Determine the [x, y] coordinate at the center of the cell enclosing the given text.  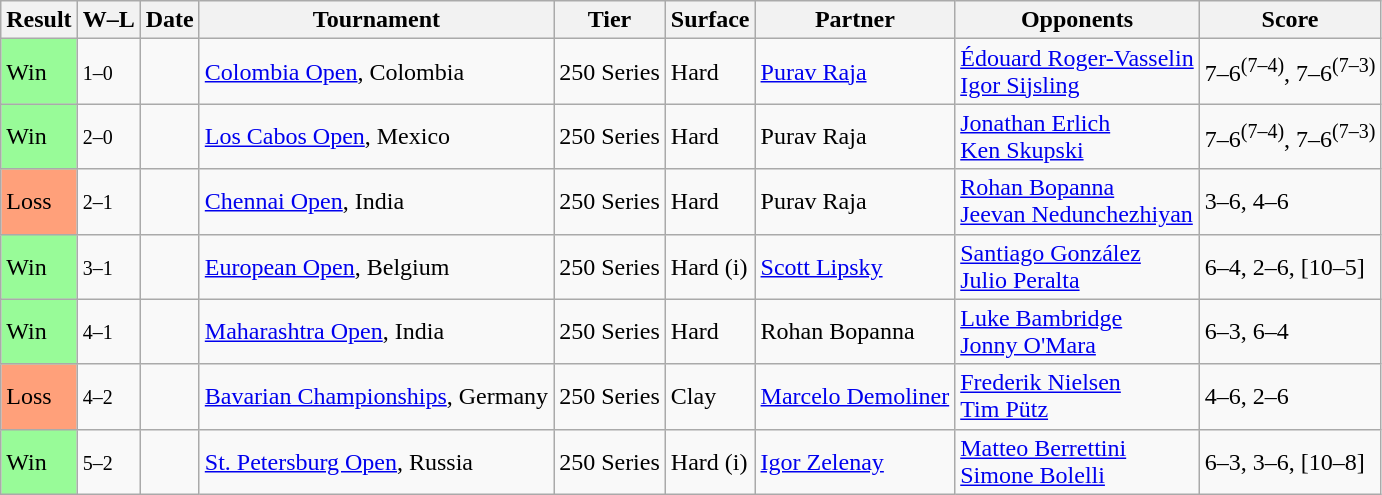
Luke Bambridge Jonny O'Mara [1078, 332]
Surface [710, 20]
4–2 [108, 396]
3–1 [108, 266]
6–3, 6–4 [1290, 332]
Result [39, 20]
Jonathan Erlich Ken Skupski [1078, 136]
2–1 [108, 202]
6–4, 2–6, [10–5] [1290, 266]
Marcelo Demoliner [855, 396]
Igor Zelenay [855, 462]
4–6, 2–6 [1290, 396]
Bavarian Championships, Germany [376, 396]
Maharashtra Open, India [376, 332]
2–0 [108, 136]
Scott Lipsky [855, 266]
Édouard Roger-Vasselin Igor Sijsling [1078, 72]
Los Cabos Open, Mexico [376, 136]
Clay [710, 396]
Rohan Bopanna [855, 332]
St. Petersburg Open, Russia [376, 462]
1–0 [108, 72]
Tournament [376, 20]
Chennai Open, India [376, 202]
Matteo Berrettini Simone Bolelli [1078, 462]
4–1 [108, 332]
Santiago González Julio Peralta [1078, 266]
Partner [855, 20]
Date [170, 20]
European Open, Belgium [376, 266]
W–L [108, 20]
6–3, 3–6, [10–8] [1290, 462]
5–2 [108, 462]
Score [1290, 20]
Frederik Nielsen Tim Pütz [1078, 396]
Opponents [1078, 20]
Colombia Open, Colombia [376, 72]
3–6, 4–6 [1290, 202]
Rohan Bopanna Jeevan Nedunchezhiyan [1078, 202]
Tier [610, 20]
